Return [X, Y] of the center of cell containing provided text 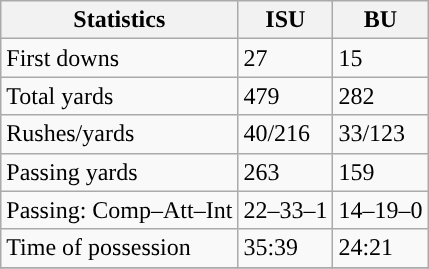
27 [286, 58]
Rushes/yards [120, 134]
40/216 [286, 134]
Statistics [120, 20]
Passing: Comp–Att–Int [120, 210]
24:21 [380, 248]
33/123 [380, 134]
282 [380, 96]
ISU [286, 20]
Time of possession [120, 248]
263 [286, 172]
159 [380, 172]
14–19–0 [380, 210]
Passing yards [120, 172]
15 [380, 58]
BU [380, 20]
Total yards [120, 96]
22–33–1 [286, 210]
35:39 [286, 248]
First downs [120, 58]
479 [286, 96]
